Pinpoint the cell where the given text exists, returning its [x, y] midpoint coordinate. 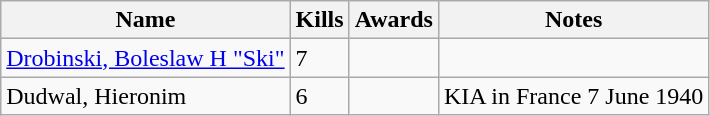
KIA in France 7 June 1940 [573, 96]
Notes [573, 20]
Dudwal, Hieronim [146, 96]
7 [320, 58]
Awards [394, 20]
Drobinski, Boleslaw H "Ski" [146, 58]
Kills [320, 20]
6 [320, 96]
Name [146, 20]
